Provide the [X, Y] coordinate of the cell's center where the given text is located.  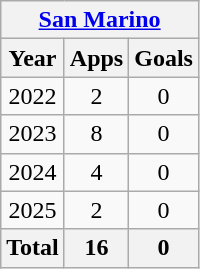
16 [96, 248]
8 [96, 134]
4 [96, 172]
2022 [33, 96]
Total [33, 248]
Apps [96, 58]
Goals [164, 58]
San Marino [100, 20]
Year [33, 58]
2024 [33, 172]
2023 [33, 134]
2025 [33, 210]
